Scan for the cell matching the given text and deliver its [x, y] coordinate at center. 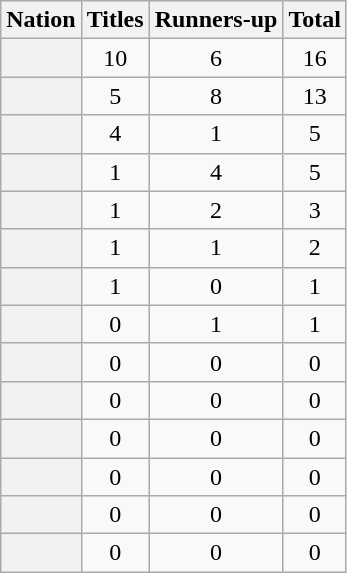
Titles [115, 20]
Nation [41, 20]
Total [315, 20]
8 [216, 96]
10 [115, 58]
13 [315, 96]
6 [216, 58]
16 [315, 58]
3 [315, 210]
Runners-up [216, 20]
